Extract the [X, Y] coordinate from the center of the cell holding the provided text.  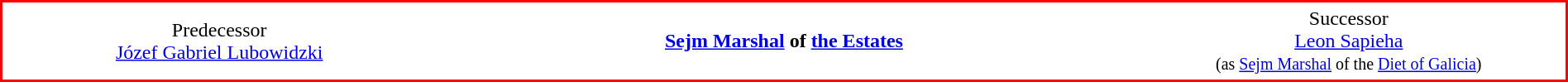
PredecessorJózef Gabriel Lubowidzki [219, 41]
SuccessorLeon Sapieha(as Sejm Marshal of the Diet of Galicia) [1350, 41]
Sejm Marshal of the Estates [784, 41]
